For the text-containing cell, return its midpoint in [X, Y] coordinate format. 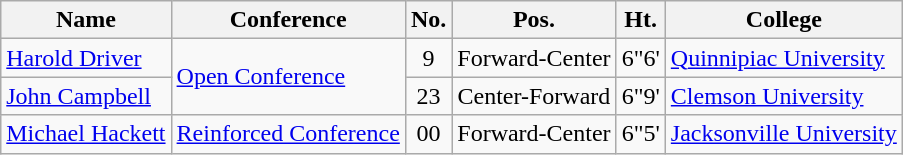
Conference [288, 20]
6"5' [640, 134]
John Campbell [86, 96]
00 [428, 134]
Michael Hackett [86, 134]
6"6' [640, 58]
Open Conference [288, 77]
9 [428, 58]
Name [86, 20]
Center-Forward [534, 96]
Pos. [534, 20]
Quinnipiac University [784, 58]
23 [428, 96]
6"9' [640, 96]
Jacksonville University [784, 134]
Reinforced Conference [288, 134]
Harold Driver [86, 58]
Clemson University [784, 96]
Ht. [640, 20]
College [784, 20]
No. [428, 20]
